Return [x, y] of the center of cell containing provided text 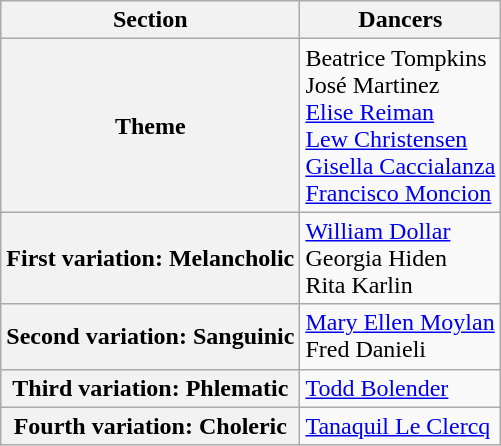
Dancers [400, 20]
Second variation: Sanguinic [150, 336]
Section [150, 20]
Beatrice TompkinsJosé MartinezElise ReimanLew ChristensenGisella CaccialanzaFrancisco Moncion [400, 126]
First variation: Melancholic [150, 258]
Third variation: Phlematic [150, 388]
Theme [150, 126]
Fourth variation: Choleric [150, 426]
Tanaquil Le Clercq [400, 426]
William DollarGeorgia HidenRita Karlin [400, 258]
Mary Ellen MoylanFred Danieli [400, 336]
Todd Bolender [400, 388]
